For the text-containing cell, return its midpoint in [x, y] coordinate format. 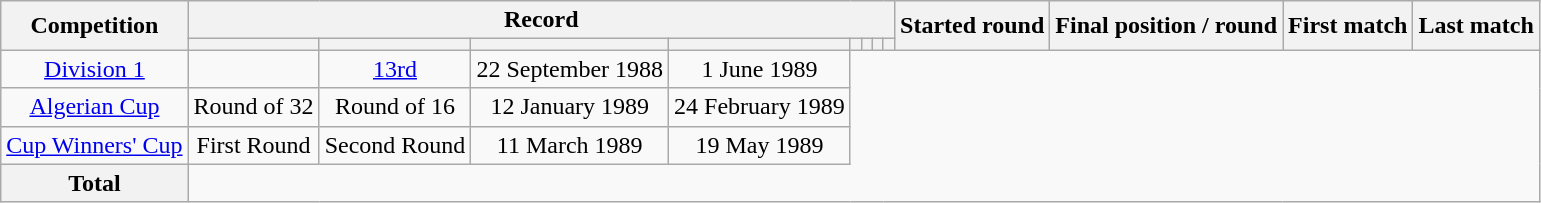
22 September 1988 [570, 69]
Division 1 [94, 69]
First Round [254, 145]
12 January 1989 [570, 107]
Competition [94, 26]
Round of 32 [254, 107]
Second Round [395, 145]
19 May 1989 [760, 145]
Cup Winners' Cup [94, 145]
13rd [395, 69]
Algerian Cup [94, 107]
11 March 1989 [570, 145]
Final position / round [1166, 26]
24 February 1989 [760, 107]
Round of 16 [395, 107]
First match [1348, 26]
Started round [972, 26]
Record [541, 20]
Last match [1476, 26]
1 June 1989 [760, 69]
Total [94, 183]
